Pinpoint the cell where the given text exists, returning its [X, Y] midpoint coordinate. 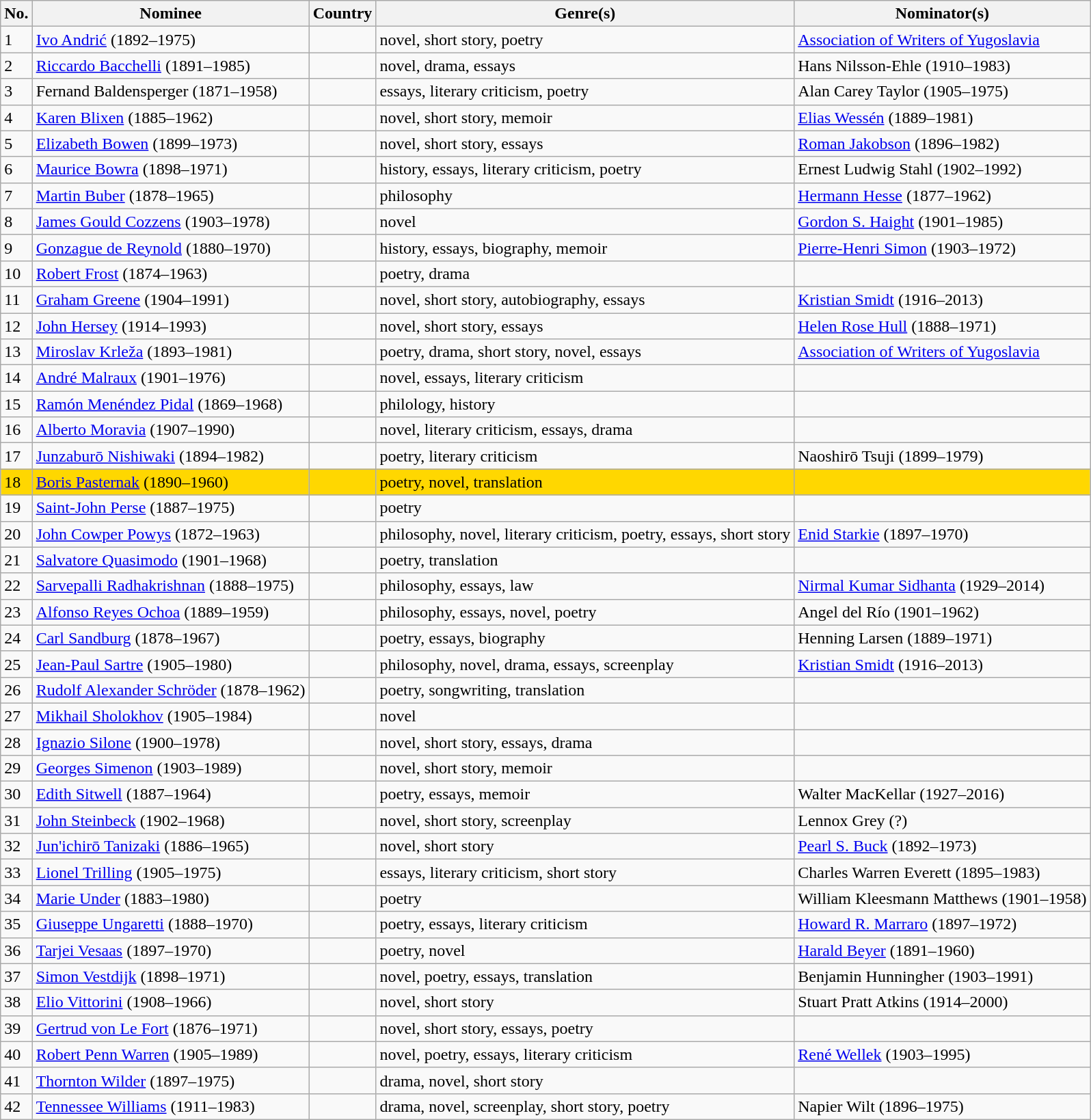
Riccardo Bacchelli (1891–1985) [171, 66]
John Cowper Powys (1872–1963) [171, 534]
Salvatore Quasimodo (1901–1968) [171, 560]
Lennox Grey (?) [942, 821]
Lionel Trilling (1905–1975) [171, 872]
drama, novel, screenplay, short story, poetry [585, 1106]
Howard R. Marraro (1897–1972) [942, 924]
4 [16, 118]
Edith Sitwell (1887–1964) [171, 795]
Naoshirō Tsuji (1899–1979) [942, 456]
John Steinbeck (1902–1968) [171, 821]
drama, novel, short story [585, 1080]
12 [16, 326]
poetry, essays, literary criticism [585, 924]
novel, drama, essays [585, 66]
Ivo Andrić (1892–1975) [171, 40]
poetry, essays, biography [585, 638]
Boris Pasternak (1890–1960) [171, 482]
Helen Rose Hull (1888–1971) [942, 326]
5 [16, 144]
31 [16, 821]
poetry, translation [585, 560]
36 [16, 950]
Karen Blixen (1885–1962) [171, 118]
philosophy, essays, law [585, 586]
philology, history [585, 404]
history, essays, biography, memoir [585, 248]
Ignazio Silone (1900–1978) [171, 742]
Junzaburō Nishiwaki (1894–1982) [171, 456]
poetry, songwriting, translation [585, 690]
16 [16, 430]
novel, short story, autobiography, essays [585, 299]
20 [16, 534]
2 [16, 66]
37 [16, 976]
Rudolf Alexander Schröder (1878–1962) [171, 690]
Harald Beyer (1891–1960) [942, 950]
29 [16, 769]
40 [16, 1054]
8 [16, 222]
poetry, novel [585, 950]
Giuseppe Ungaretti (1888–1970) [171, 924]
Henning Larsen (1889–1971) [942, 638]
Alfonso Reyes Ochoa (1889–1959) [171, 612]
22 [16, 586]
history, essays, literary criticism, poetry [585, 170]
poetry, novel, translation [585, 482]
novel, poetry, essays, literary criticism [585, 1054]
35 [16, 924]
39 [16, 1028]
Gordon S. Haight (1901–1985) [942, 222]
poetry, drama, short story, novel, essays [585, 352]
Simon Vestdijk (1898–1971) [171, 976]
Sarvepalli Radhakrishnan (1888–1975) [171, 586]
philosophy, novel, drama, essays, screenplay [585, 664]
Miroslav Krleža (1893–1981) [171, 352]
Charles Warren Everett (1895–1983) [942, 872]
Tennessee Williams (1911–1983) [171, 1106]
novel, literary criticism, essays, drama [585, 430]
41 [16, 1080]
philosophy, essays, novel, poetry [585, 612]
René Wellek (1903–1995) [942, 1054]
Gertrud von Le Fort (1876–1971) [171, 1028]
11 [16, 299]
philosophy, novel, literary criticism, poetry, essays, short story [585, 534]
André Malraux (1901–1976) [171, 378]
Genre(s) [585, 14]
Alberto Moravia (1907–1990) [171, 430]
Angel del Río (1901–1962) [942, 612]
Benjamin Hunningher (1903–1991) [942, 976]
novel, essays, literary criticism [585, 378]
Enid Starkie (1897–1970) [942, 534]
13 [16, 352]
Nirmal Kumar Sidhanta (1929–2014) [942, 586]
17 [16, 456]
3 [16, 92]
38 [16, 1002]
14 [16, 378]
Gonzague de Reynold (1880–1970) [171, 248]
Martin Buber (1878–1965) [171, 196]
24 [16, 638]
Mikhail Sholokhov (1905–1984) [171, 716]
Thornton Wilder (1897–1975) [171, 1080]
10 [16, 274]
28 [16, 742]
33 [16, 872]
26 [16, 690]
novel, short story, essays, drama [585, 742]
Elias Wessén (1889–1981) [942, 118]
essays, literary criticism, poetry [585, 92]
Nominator(s) [942, 14]
Robert Penn Warren (1905–1989) [171, 1054]
27 [16, 716]
novel, short story, screenplay [585, 821]
Maurice Bowra (1898–1971) [171, 170]
25 [16, 664]
Fernand Baldensperger (1871–1958) [171, 92]
30 [16, 795]
essays, literary criticism, short story [585, 872]
No. [16, 14]
42 [16, 1106]
Pierre-Henri Simon (1903–1972) [942, 248]
7 [16, 196]
34 [16, 898]
novel, short story, poetry [585, 40]
Tarjei Vesaas (1897–1970) [171, 950]
Napier Wilt (1896–1975) [942, 1106]
6 [16, 170]
Elizabeth Bowen (1899–1973) [171, 144]
Marie Under (1883–1980) [171, 898]
18 [16, 482]
Country [342, 14]
William Kleesmann Matthews (1901–1958) [942, 898]
Alan Carey Taylor (1905–1975) [942, 92]
James Gould Cozzens (1903–1978) [171, 222]
9 [16, 248]
Jun'ichirō Tanizaki (1886–1965) [171, 846]
Saint-John Perse (1887–1975) [171, 508]
poetry, drama [585, 274]
1 [16, 40]
Carl Sandburg (1878–1967) [171, 638]
Nominee [171, 14]
Jean-Paul Sartre (1905–1980) [171, 664]
32 [16, 846]
John Hersey (1914–1993) [171, 326]
19 [16, 508]
Graham Greene (1904–1991) [171, 299]
Georges Simenon (1903–1989) [171, 769]
Elio Vittorini (1908–1966) [171, 1002]
15 [16, 404]
Hermann Hesse (1877–1962) [942, 196]
Hans Nilsson-Ehle (1910–1983) [942, 66]
Robert Frost (1874–1963) [171, 274]
Stuart Pratt Atkins (1914–2000) [942, 1002]
23 [16, 612]
21 [16, 560]
Pearl S. Buck (1892–1973) [942, 846]
novel, short story, essays, poetry [585, 1028]
novel, poetry, essays, translation [585, 976]
poetry, essays, memoir [585, 795]
philosophy [585, 196]
Roman Jakobson (1896–1982) [942, 144]
Ramón Menéndez Pidal (1869–1968) [171, 404]
poetry, literary criticism [585, 456]
Ernest Ludwig Stahl (1902–1992) [942, 170]
Walter MacKellar (1927–2016) [942, 795]
